Search for the cell housing the specified text and yield its [x, y] center coordinate. 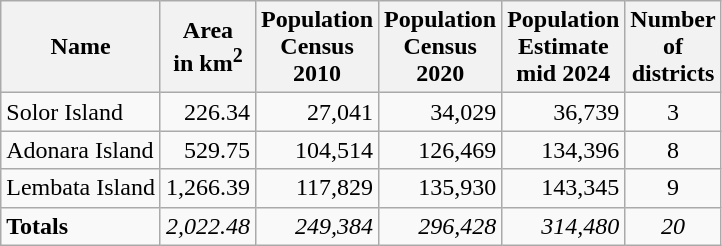
Name [81, 47]
296,428 [440, 226]
27,041 [316, 112]
Totals [81, 226]
PopulationEstimatemid 2024 [564, 47]
Area in km2 [208, 47]
135,930 [440, 188]
249,384 [316, 226]
143,345 [564, 188]
126,469 [440, 150]
134,396 [564, 150]
20 [673, 226]
8 [673, 150]
PopulationCensus2010 [316, 47]
Solor Island [81, 112]
117,829 [316, 188]
Numberofdistricts [673, 47]
36,739 [564, 112]
314,480 [564, 226]
Lembata Island [81, 188]
Adonara Island [81, 150]
2,022.48 [208, 226]
3 [673, 112]
PopulationCensus2020 [440, 47]
529.75 [208, 150]
34,029 [440, 112]
9 [673, 188]
1,266.39 [208, 188]
226.34 [208, 112]
104,514 [316, 150]
